Search for the cell housing the specified text and yield its (X, Y) center coordinate. 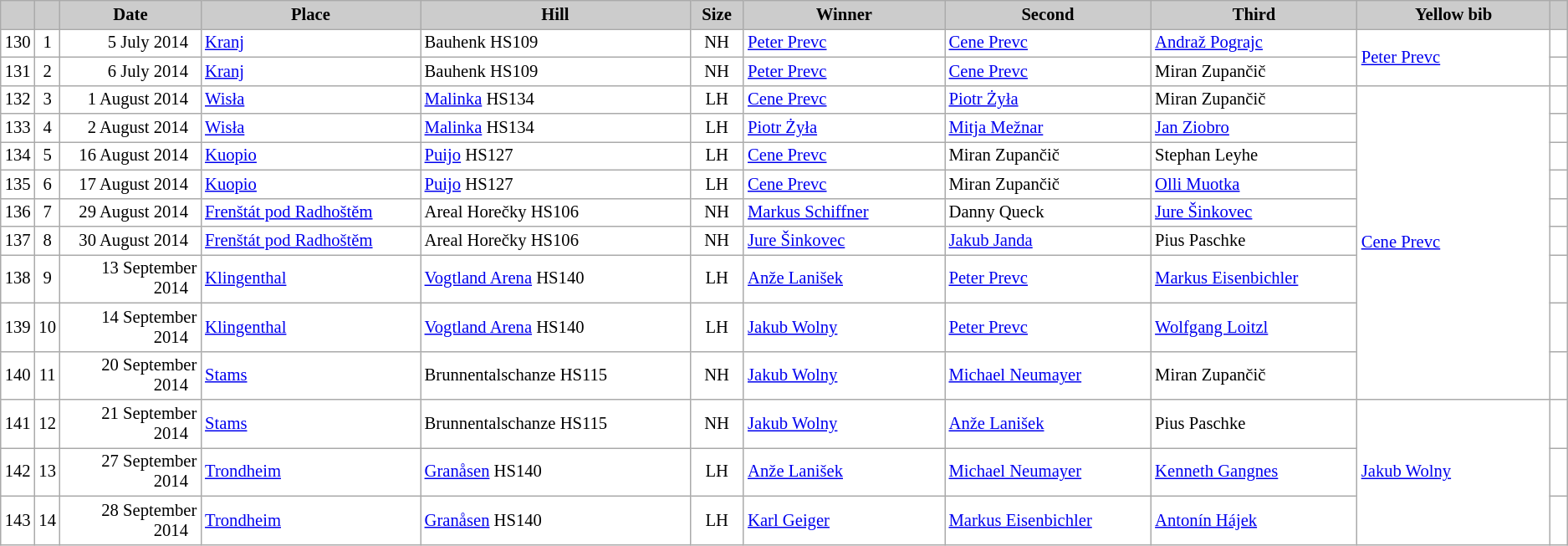
134 (18, 156)
Hill (555, 14)
7 (47, 212)
137 (18, 240)
Yellow bib (1453, 14)
2 August 2014 (130, 128)
27 September 2014 (130, 472)
14 September 2014 (130, 327)
1 (47, 43)
136 (18, 212)
140 (18, 375)
21 September 2014 (130, 424)
10 (47, 327)
Karl Geiger (844, 520)
2 (47, 71)
143 (18, 520)
1 August 2014 (130, 100)
Stephan Leyhe (1254, 156)
6 July 2014 (130, 71)
8 (47, 240)
Andraž Pograjc (1254, 43)
Mitja Mežnar (1049, 128)
Olli Muotka (1254, 184)
17 August 2014 (130, 184)
5 July 2014 (130, 43)
28 September 2014 (130, 520)
16 August 2014 (130, 156)
13 September 2014 (130, 278)
20 September 2014 (130, 375)
5 (47, 156)
30 August 2014 (130, 240)
Antonín Hájek (1254, 520)
Size (717, 14)
130 (18, 43)
Date (130, 14)
Markus Schiffner (844, 212)
Kenneth Gangnes (1254, 472)
Place (311, 14)
133 (18, 128)
6 (47, 184)
Danny Queck (1049, 212)
141 (18, 424)
12 (47, 424)
142 (18, 472)
Second (1049, 14)
9 (47, 278)
11 (47, 375)
29 August 2014 (130, 212)
14 (47, 520)
4 (47, 128)
132 (18, 100)
131 (18, 71)
3 (47, 100)
135 (18, 184)
Third (1254, 14)
Winner (844, 14)
Wolfgang Loitzl (1254, 327)
Jakub Janda (1049, 240)
Jan Ziobro (1254, 128)
138 (18, 278)
139 (18, 327)
13 (47, 472)
